Scan for the cell matching the given text and deliver its [x, y] coordinate at center. 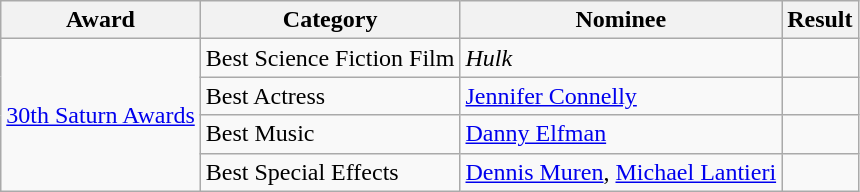
Jennifer Connelly [621, 96]
Best Actress [330, 96]
30th Saturn Awards [101, 115]
Best Music [330, 134]
Best Special Effects [330, 172]
Nominee [621, 20]
Result [820, 20]
Category [330, 20]
Dennis Muren, Michael Lantieri [621, 172]
Danny Elfman [621, 134]
Hulk [621, 58]
Award [101, 20]
Best Science Fiction Film [330, 58]
